Extract the [x, y] coordinate from the center of the cell holding the provided text.  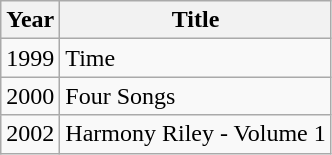
Year [30, 20]
Time [196, 58]
2000 [30, 96]
Four Songs [196, 96]
Title [196, 20]
2002 [30, 134]
1999 [30, 58]
Harmony Riley - Volume 1 [196, 134]
